Provide the (x, y) coordinate of the cell's center where the given text is located.  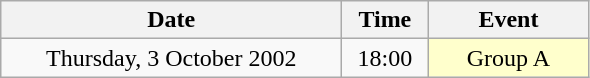
Date (172, 20)
18:00 (385, 58)
Event (508, 20)
Thursday, 3 October 2002 (172, 58)
Time (385, 20)
Group A (508, 58)
